Return [X, Y] of the center of cell containing provided text 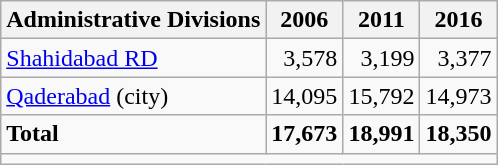
17,673 [304, 134]
Total [134, 134]
14,095 [304, 96]
14,973 [458, 96]
2016 [458, 20]
3,578 [304, 58]
15,792 [382, 96]
18,350 [458, 134]
Administrative Divisions [134, 20]
2011 [382, 20]
18,991 [382, 134]
3,377 [458, 58]
3,199 [382, 58]
2006 [304, 20]
Shahidabad RD [134, 58]
Qaderabad (city) [134, 96]
